Detect which cell encompasses the target text, then output its (X, Y) center coordinate. 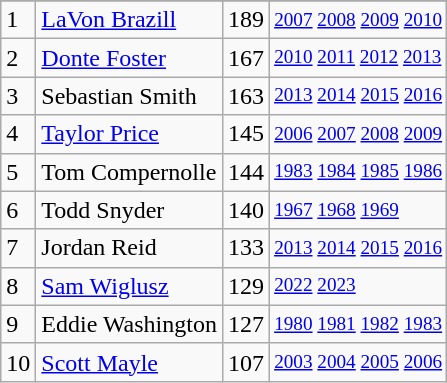
127 (246, 324)
2022 2023 (358, 286)
1967 1968 1969 (358, 210)
6 (18, 210)
LaVon Brazill (130, 20)
Todd Snyder (130, 210)
5 (18, 172)
2007 2008 2009 2010 (358, 20)
Taylor Price (130, 134)
2 (18, 58)
145 (246, 134)
3 (18, 96)
1980 1981 1982 1983 (358, 324)
Sam Wiglusz (130, 286)
Eddie Washington (130, 324)
2010 2011 2012 2013 (358, 58)
129 (246, 286)
8 (18, 286)
1983 1984 1985 1986 (358, 172)
133 (246, 248)
163 (246, 96)
Tom Compernolle (130, 172)
Jordan Reid (130, 248)
Donte Foster (130, 58)
107 (246, 362)
7 (18, 248)
189 (246, 20)
2003 2004 2005 2006 (358, 362)
4 (18, 134)
140 (246, 210)
144 (246, 172)
Scott Mayle (130, 362)
10 (18, 362)
167 (246, 58)
2006 2007 2008 2009 (358, 134)
9 (18, 324)
1 (18, 20)
Sebastian Smith (130, 96)
